Determine the (X, Y) coordinate at the center of the cell enclosing the given text.  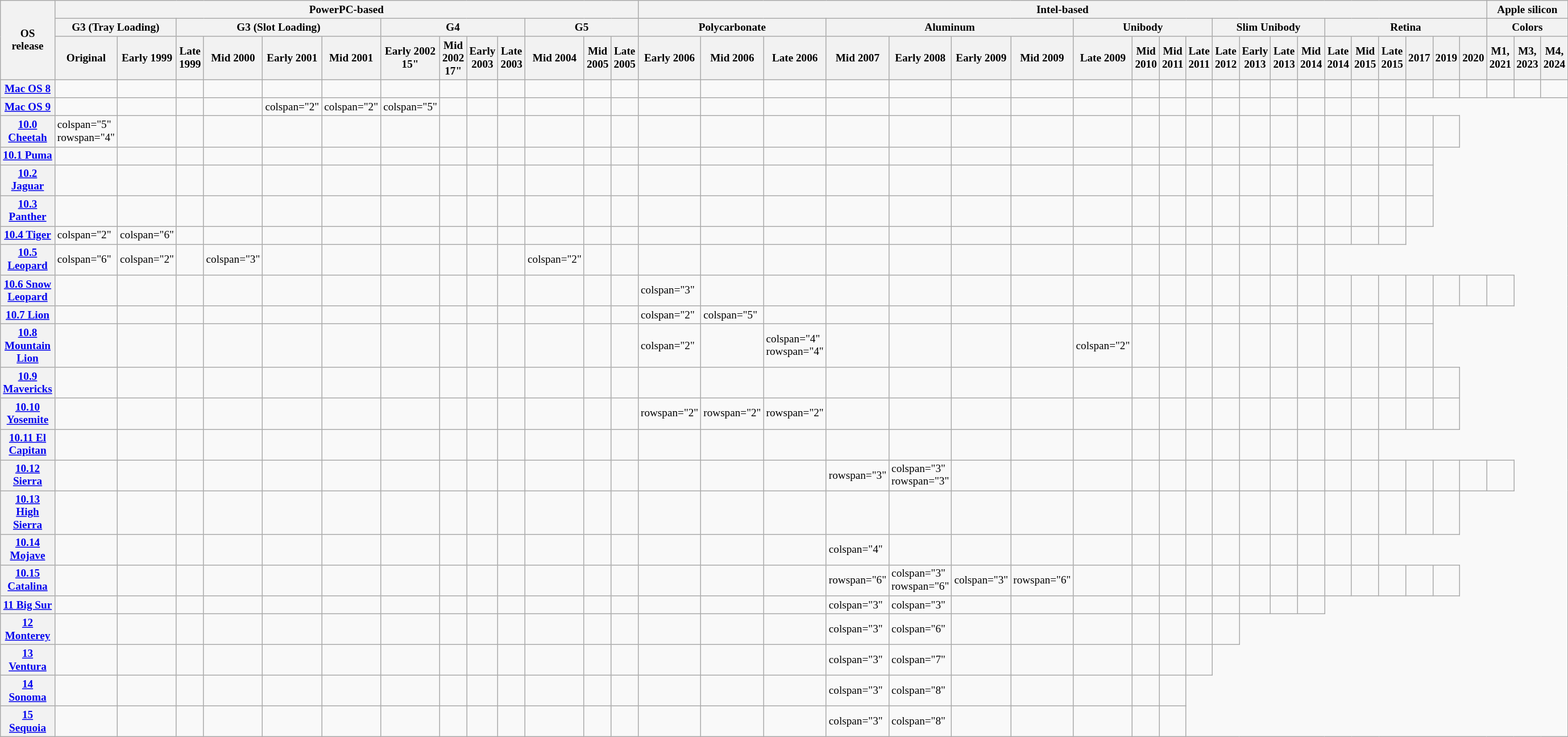
2020 (1474, 58)
colspan="3" rowspan="3" (920, 475)
Late 2005 (625, 58)
Mid 2010 (1146, 58)
10.10 Yosemite (28, 413)
10.7 Lion (28, 315)
Mid 2015 (1365, 58)
Aluminum (949, 27)
Late 1999 (190, 58)
Original (86, 58)
Early 2001 (292, 58)
10.5 Leopard (28, 259)
Early 1999 (147, 58)
Mid 2009 (1042, 58)
10.11 El Capitan (28, 444)
colspan="4" rowspan="4" (795, 346)
13 Ventura (28, 660)
Mid 2011 (1172, 58)
Mid 2000 (233, 58)
Mid 2002 17" (453, 58)
10.1 Puma (28, 156)
Early 2008 (920, 58)
Mac OS 8 (28, 89)
Retina (1405, 27)
colspan="3" rowspan="6" (920, 580)
Early 2006 (669, 58)
10.2 Jaguar (28, 180)
Mid 2006 (732, 58)
10.15 Catalina (28, 580)
rowspan="3" (857, 475)
Mid 2007 (857, 58)
Late 2006 (795, 58)
10.13 High Sierra (28, 513)
colspan="4" (857, 549)
2017 (1420, 58)
14 Sonoma (28, 690)
Intel-based (1062, 10)
Mid 2004 (555, 58)
Unibody (1143, 27)
G5 (582, 27)
Early 2002 15" (410, 58)
10.14 Mojave (28, 549)
10.3 Panther (28, 211)
Late 2003 (512, 58)
Mac OS 9 (28, 107)
OS release (28, 40)
Late 2014 (1338, 58)
PowerPC-based (346, 10)
Late 2015 (1392, 58)
M1, 2021 (1500, 58)
Late 2011 (1199, 58)
Mid 2005 (598, 58)
G4 (453, 27)
M4, 2024 (1554, 58)
Early 2009 (981, 58)
Slim Unibody (1268, 27)
2019 (1446, 58)
10.8 Mountain Lion (28, 346)
G3 (Slot Loading) (279, 27)
Early 2003 (482, 58)
Colors (1527, 27)
10.12 Sierra (28, 475)
10.4 Tiger (28, 235)
15 Sequoia (28, 722)
Polycarbonate (732, 27)
Late 2009 (1103, 58)
Late 2012 (1226, 58)
Early 2013 (1255, 58)
colspan="5" rowspan="4" (86, 131)
Mid 2001 (351, 58)
G3 (Tray Loading) (115, 27)
10.0 Cheetah (28, 131)
12 Monterey (28, 629)
Mid 2014 (1311, 58)
M3, 2023 (1528, 58)
10.9 Mavericks (28, 383)
10.6 Snow Leopard (28, 291)
11 Big Sur (28, 605)
Apple silicon (1527, 10)
Late 2013 (1284, 58)
colspan="7" (920, 660)
